For the text-containing cell, return its midpoint in [x, y] coordinate format. 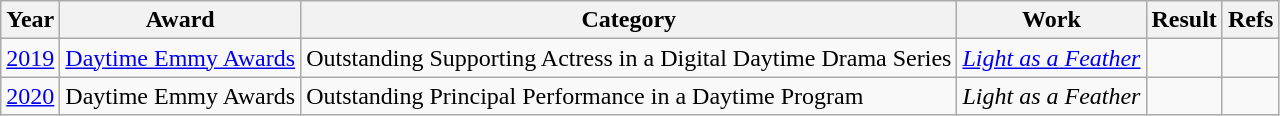
Award [180, 20]
Year [30, 20]
Work [1052, 20]
Category [629, 20]
Outstanding Supporting Actress in a Digital Daytime Drama Series [629, 58]
Refs [1250, 20]
2019 [30, 58]
Outstanding Principal Performance in a Daytime Program [629, 96]
Result [1184, 20]
2020 [30, 96]
